Locate the cell with the specified text and output its [x, y] center coordinate. 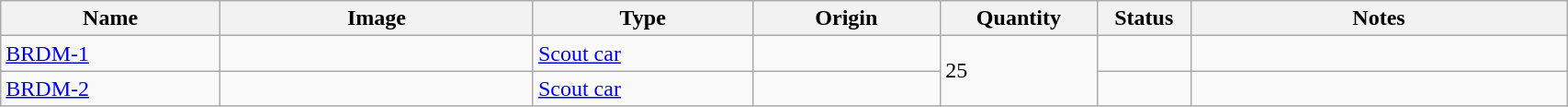
Quantity [1019, 18]
Origin [847, 18]
Image [377, 18]
Type [643, 18]
25 [1019, 71]
Name [110, 18]
Status [1144, 18]
BRDM-2 [110, 89]
Notes [1378, 18]
BRDM-1 [110, 53]
